Return [X, Y] of the center of cell containing provided text 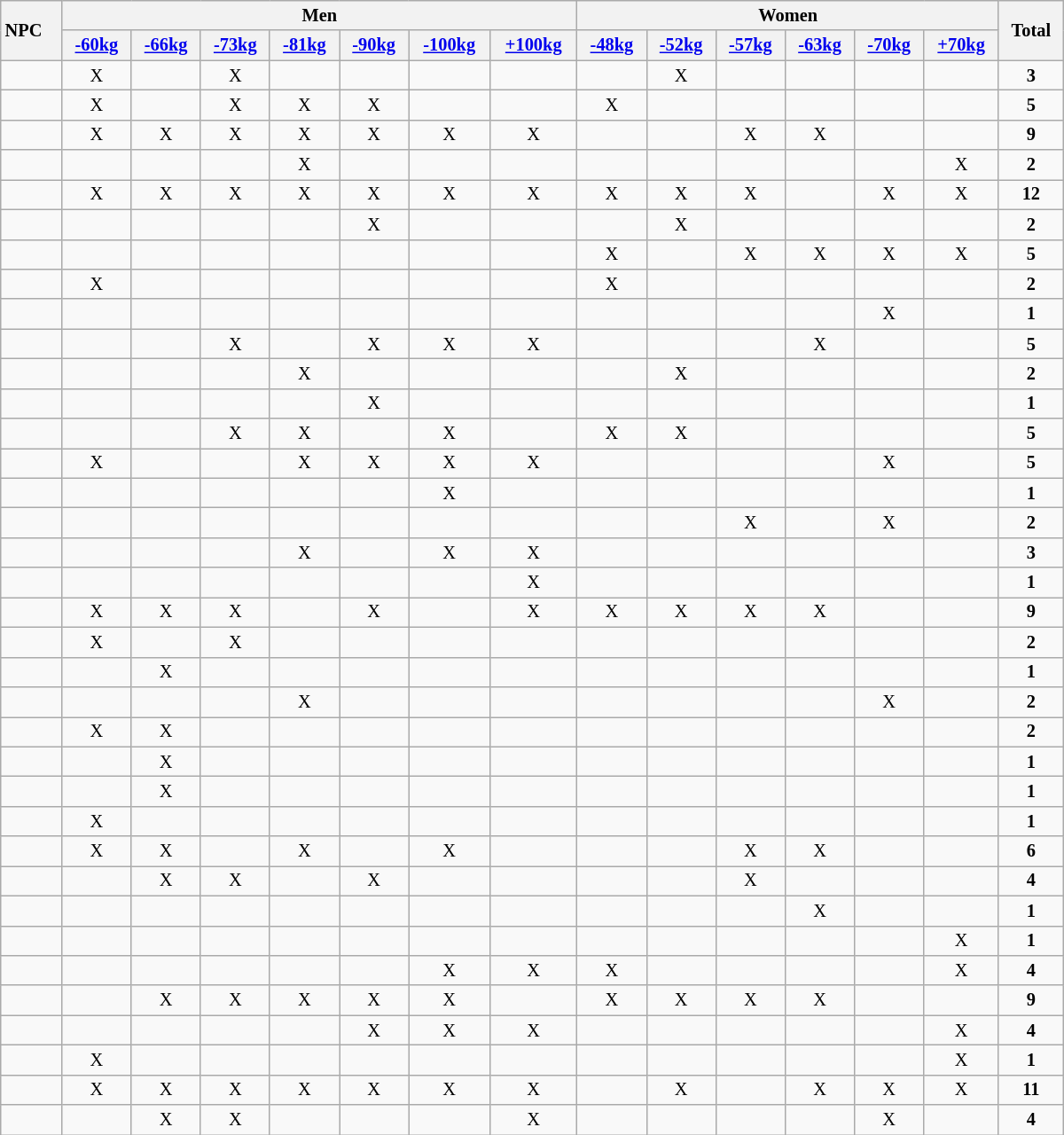
-48kg [612, 45]
-70kg [889, 45]
-66kg [166, 45]
Total [1030, 30]
-60kg [97, 45]
-81kg [304, 45]
Men [319, 15]
12 [1030, 194]
11 [1030, 1090]
+70kg [961, 45]
6 [1030, 851]
-63kg [819, 45]
Women [788, 15]
-73kg [235, 45]
+100kg [534, 45]
-57kg [750, 45]
-100kg [450, 45]
-90kg [374, 45]
NPC [32, 30]
-52kg [681, 45]
